Detect which cell encompasses the target text, then output its (x, y) center coordinate. 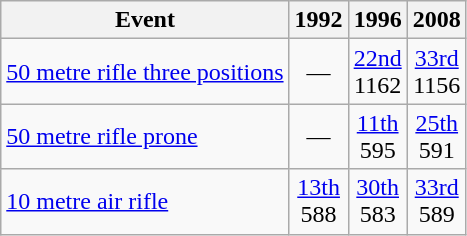
13th588 (318, 202)
50 metre rifle prone (145, 136)
30th583 (378, 202)
22nd1162 (378, 72)
33rd589 (436, 202)
25th591 (436, 136)
1996 (378, 20)
10 metre air rifle (145, 202)
1992 (318, 20)
2008 (436, 20)
Event (145, 20)
33rd1156 (436, 72)
11th595 (378, 136)
50 metre rifle three positions (145, 72)
